Scan for the cell matching the given text and deliver its (X, Y) coordinate at center. 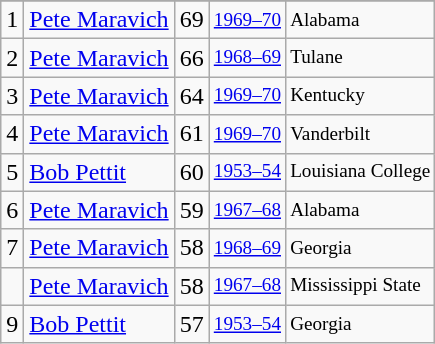
2 (12, 58)
60 (192, 172)
64 (192, 96)
59 (192, 210)
61 (192, 134)
3 (12, 96)
Kentucky (360, 96)
66 (192, 58)
4 (12, 134)
5 (12, 172)
Vanderbilt (360, 134)
1 (12, 20)
7 (12, 248)
6 (12, 210)
57 (192, 324)
Louisiana College (360, 172)
Tulane (360, 58)
Mississippi State (360, 286)
69 (192, 20)
9 (12, 324)
